Locate the cell with the specified text and output its [X, Y] center coordinate. 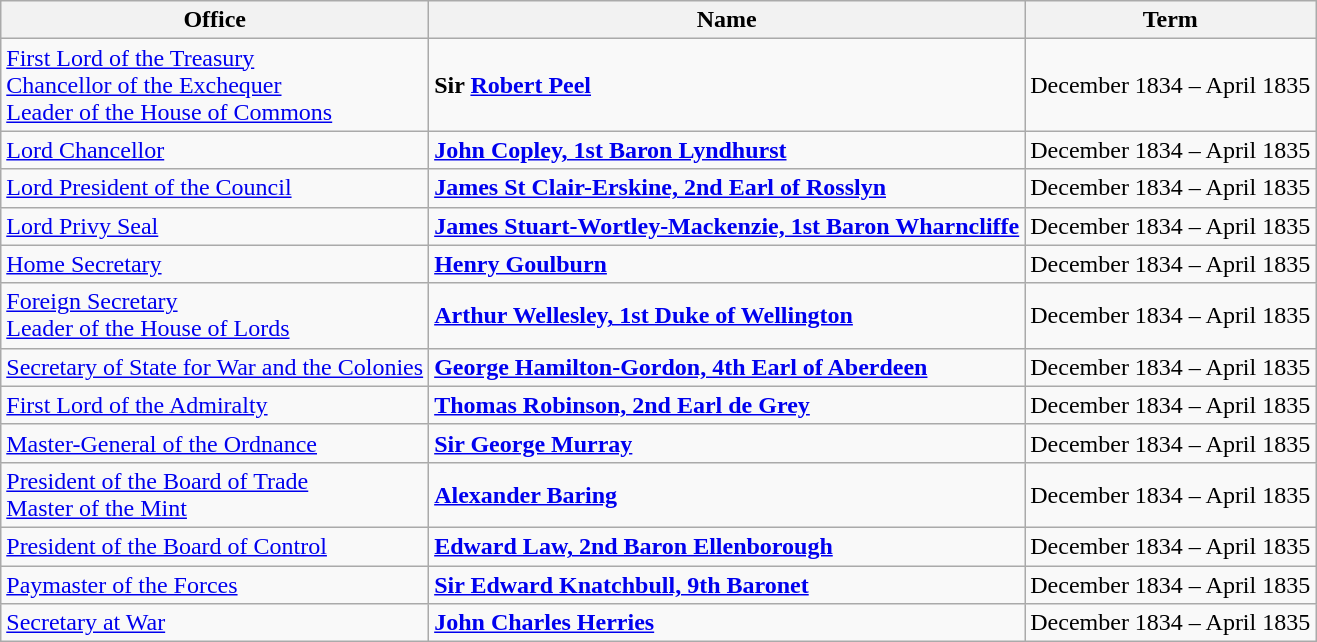
Alexander Baring [727, 494]
John Copley, 1st Baron Lyndhurst [727, 150]
First Lord of the TreasuryChancellor of the ExchequerLeader of the House of Commons [215, 85]
President of the Board of TradeMaster of the Mint [215, 494]
Arthur Wellesley, 1st Duke of Wellington [727, 316]
Sir Robert Peel [727, 85]
Lord Chancellor [215, 150]
Home Secretary [215, 264]
President of the Board of Control [215, 546]
John Charles Herries [727, 623]
Paymaster of the Forces [215, 585]
James St Clair-Erskine, 2nd Earl of Rosslyn [727, 188]
Office [215, 20]
James Stuart-Wortley-Mackenzie, 1st Baron Wharncliffe [727, 226]
Thomas Robinson, 2nd Earl de Grey [727, 405]
Term [1170, 20]
Foreign SecretaryLeader of the House of Lords [215, 316]
Lord President of the Council [215, 188]
Name [727, 20]
George Hamilton-Gordon, 4th Earl of Aberdeen [727, 367]
Secretary at War [215, 623]
Secretary of State for War and the Colonies [215, 367]
Lord Privy Seal [215, 226]
First Lord of the Admiralty [215, 405]
Sir Edward Knatchbull, 9th Baronet [727, 585]
Edward Law, 2nd Baron Ellenborough [727, 546]
Sir George Murray [727, 443]
Master-General of the Ordnance [215, 443]
Henry Goulburn [727, 264]
